Return [x, y] of the center of cell containing provided text 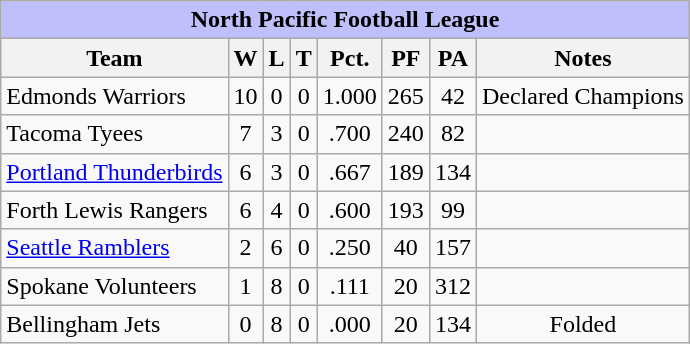
North Pacific Football League [346, 20]
1.000 [350, 96]
.667 [350, 172]
Notes [582, 58]
T [304, 58]
.111 [350, 286]
.700 [350, 134]
189 [406, 172]
157 [452, 248]
312 [452, 286]
Forth Lewis Rangers [114, 210]
Spokane Volunteers [114, 286]
82 [452, 134]
.600 [350, 210]
42 [452, 96]
Edmonds Warriors [114, 96]
2 [246, 248]
PA [452, 58]
Declared Champions [582, 96]
L [276, 58]
240 [406, 134]
.250 [350, 248]
Bellingham Jets [114, 324]
40 [406, 248]
W [246, 58]
10 [246, 96]
Tacoma Tyees [114, 134]
Pct. [350, 58]
.000 [350, 324]
Folded [582, 324]
Team [114, 58]
PF [406, 58]
99 [452, 210]
Seattle Ramblers [114, 248]
4 [276, 210]
193 [406, 210]
1 [246, 286]
7 [246, 134]
265 [406, 96]
Portland Thunderbirds [114, 172]
